Return the (X, Y) coordinate for the center point of the cell that contains the specified text.  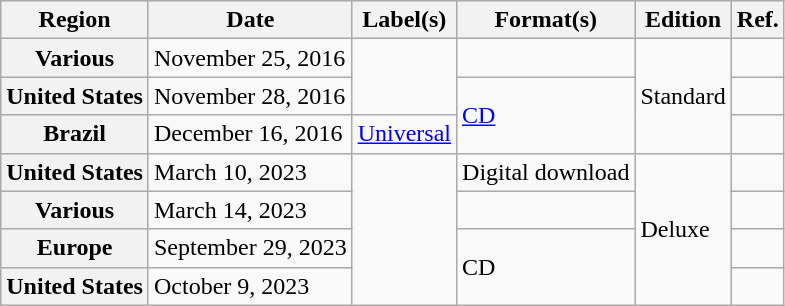
November 25, 2016 (250, 58)
October 9, 2023 (250, 286)
Standard (683, 96)
Region (75, 20)
Universal (404, 134)
Europe (75, 248)
Date (250, 20)
Format(s) (546, 20)
Brazil (75, 134)
Ref. (758, 20)
Deluxe (683, 229)
Digital download (546, 172)
November 28, 2016 (250, 96)
March 10, 2023 (250, 172)
Edition (683, 20)
Label(s) (404, 20)
December 16, 2016 (250, 134)
March 14, 2023 (250, 210)
September 29, 2023 (250, 248)
